Determine the [X, Y] coordinate at the center of the cell enclosing the given text.  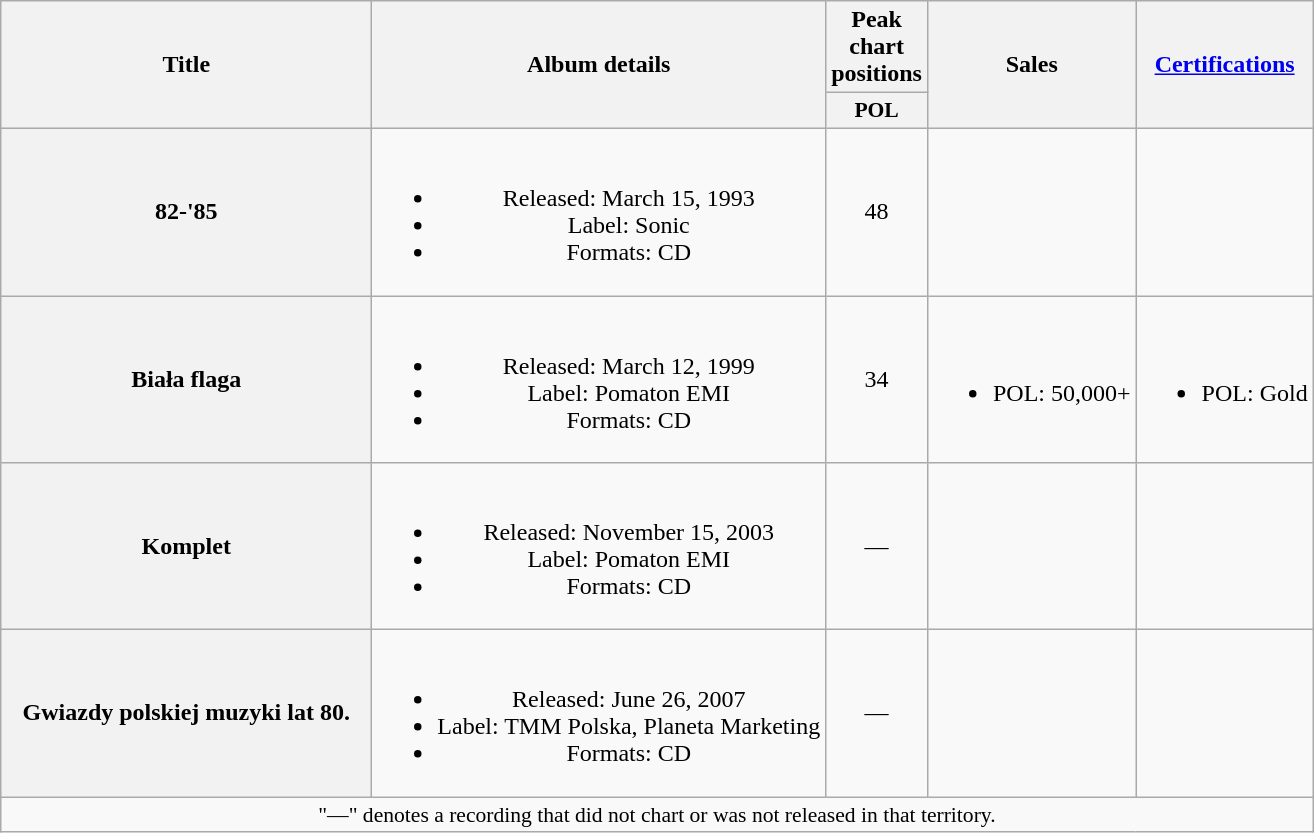
Komplet [186, 546]
Gwiazdy polskiej muzyki lat 80. [186, 714]
"—" denotes a recording that did not chart or was not released in that territory. [657, 815]
POL: Gold [1224, 380]
POL: 50,000+ [1032, 380]
Released: November 15, 2003Label: Pomaton EMIFormats: CD [599, 546]
Album details [599, 65]
82-'85 [186, 212]
Released: March 15, 1993Label: SonicFormats: CD [599, 212]
Biała flaga [186, 380]
48 [877, 212]
Title [186, 65]
Sales [1032, 65]
Peak chart positions [877, 47]
POL [877, 111]
Released: March 12, 1999Label: Pomaton EMIFormats: CD [599, 380]
34 [877, 380]
Released: June 26, 2007Label: TMM Polska, Planeta MarketingFormats: CD [599, 714]
Certifications [1224, 65]
